Identify which cell holds the provided text, then report its [X, Y] central coordinate. 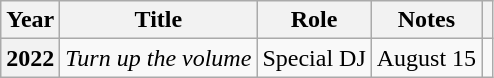
Notes [426, 20]
2022 [30, 58]
Special DJ [314, 58]
August 15 [426, 58]
Role [314, 20]
Turn up the volume [158, 58]
Title [158, 20]
Year [30, 20]
